Search for the cell housing the specified text and yield its [X, Y] center coordinate. 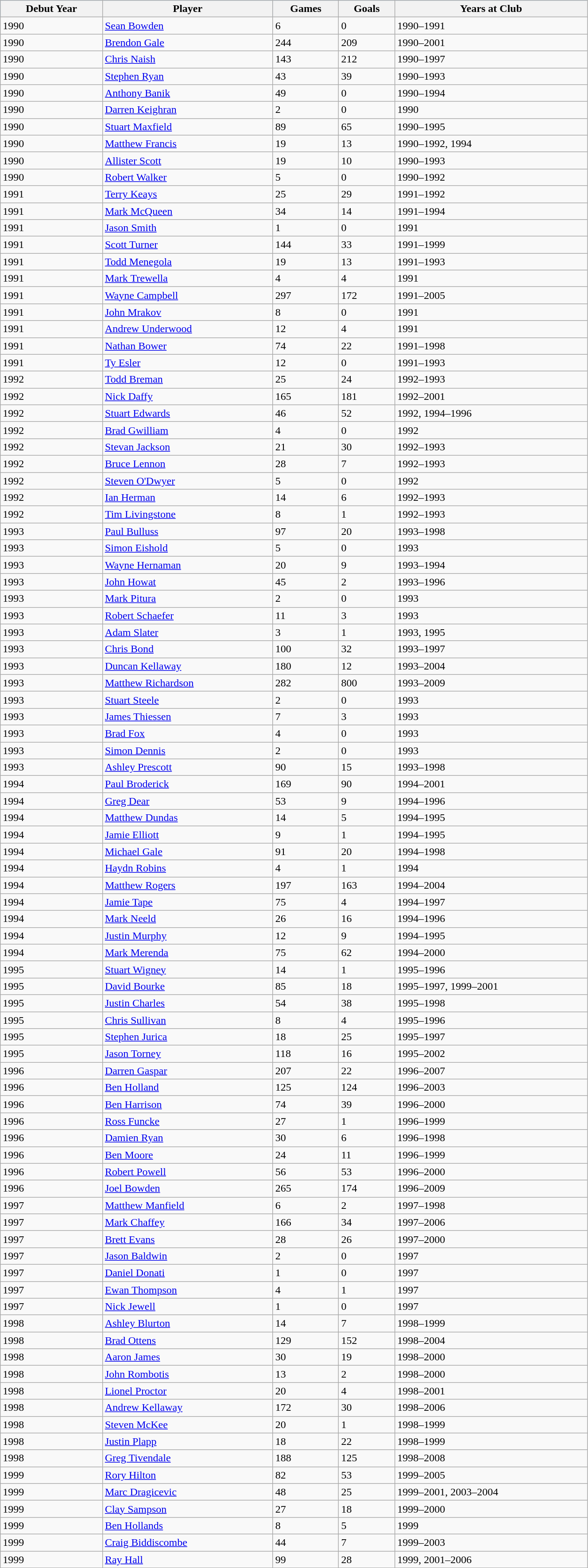
207 [306, 1071]
1995–1997 [491, 1037]
1991–1998 [491, 346]
1994–2001 [491, 784]
Chris Naish [188, 59]
Andrew Kellaway [188, 1408]
John Rombotis [188, 1374]
Matthew Richardson [188, 683]
180 [306, 666]
Player [188, 9]
Robert Powell [188, 1172]
Stuart Steele [188, 700]
1991–1999 [491, 245]
Ben Hollands [188, 1525]
1995–1998 [491, 1003]
54 [306, 1003]
1998–2008 [491, 1458]
Sean Bowden [188, 26]
Brad Fox [188, 733]
118 [306, 1054]
10 [367, 160]
David Bourke [188, 986]
100 [306, 649]
1999–2003 [491, 1542]
Simon Eishold [188, 548]
Greg Tivendale [188, 1458]
Ray Hall [188, 1559]
65 [367, 127]
Andrew Underwood [188, 329]
Marc Dragicevic [188, 1492]
Nick Daffy [188, 396]
Damien Ryan [188, 1138]
99 [306, 1559]
Steven O'Dwyer [188, 480]
297 [306, 295]
1993–1997 [491, 649]
Paul Broderick [188, 784]
52 [367, 413]
1990–2001 [491, 43]
Mark Merenda [188, 952]
James Thiessen [188, 716]
Ben Moore [188, 1155]
48 [306, 1492]
85 [306, 986]
800 [367, 683]
Stephen Jurica [188, 1037]
Years at Club [491, 9]
Wayne Campbell [188, 295]
Nathan Bower [188, 346]
1995–1997, 1999–2001 [491, 986]
Jamie Tape [188, 902]
163 [367, 885]
1990–1991 [491, 26]
174 [367, 1189]
244 [306, 43]
38 [367, 1003]
Nick Jewell [188, 1307]
John Mrakov [188, 312]
62 [367, 952]
1999, 2001–2006 [491, 1559]
43 [306, 76]
1990–1992, 1994 [491, 143]
Clay Sampson [188, 1509]
Robert Walker [188, 177]
1998–2001 [491, 1391]
1992–2001 [491, 396]
Daniel Donati [188, 1273]
Rory Hilton [188, 1475]
1991–1992 [491, 194]
1997–2000 [491, 1239]
Ashley Prescott [188, 767]
Mark Chaffey [188, 1222]
Allister Scott [188, 160]
Justin Charles [188, 1003]
Haydn Robins [188, 868]
John Howat [188, 582]
15 [367, 767]
32 [367, 649]
Mark Pitura [188, 599]
Mark Neeld [188, 919]
Paul Bulluss [188, 531]
Todd Breman [188, 379]
1996–1998 [491, 1138]
Anthony Banik [188, 93]
Stuart Edwards [188, 413]
Darren Keighran [188, 110]
1990–1995 [491, 127]
Greg Dear [188, 801]
Matthew Rogers [188, 885]
Lionel Proctor [188, 1391]
188 [306, 1458]
45 [306, 582]
165 [306, 396]
1990–1992 [491, 177]
1999–2001, 2003–2004 [491, 1492]
209 [367, 43]
Ewan Thompson [188, 1290]
Chris Sullivan [188, 1020]
Michael Gale [188, 852]
Chris Bond [188, 649]
Craig Biddiscombe [188, 1542]
Ashley Blurton [188, 1324]
Simon Dennis [188, 751]
Ben Holland [188, 1088]
Debut Year [51, 9]
1994–1997 [491, 902]
Games [306, 9]
1991–1994 [491, 211]
1991–2005 [491, 295]
97 [306, 531]
Jason Smith [188, 228]
Matthew Francis [188, 143]
Goals [367, 9]
1997–2006 [491, 1222]
82 [306, 1475]
1993, 1995 [491, 632]
Jason Torney [188, 1054]
Brendon Gale [188, 43]
1990–1994 [491, 93]
Brad Ottens [188, 1340]
Wayne Hernaman [188, 565]
44 [306, 1542]
Jamie Elliott [188, 835]
143 [306, 59]
1998–2004 [491, 1340]
1993–1994 [491, 565]
Robert Schaefer [188, 616]
89 [306, 127]
Mark McQueen [188, 211]
1994–2000 [491, 952]
1993–1996 [491, 582]
Steven McKee [188, 1425]
282 [306, 683]
144 [306, 245]
Justin Murphy [188, 936]
1999–2005 [491, 1475]
1995–2002 [491, 1054]
1994–1998 [491, 852]
Stevan Jackson [188, 447]
91 [306, 852]
Darren Gaspar [188, 1071]
1993–2009 [491, 683]
Stephen Ryan [188, 76]
1996–2009 [491, 1189]
Jason Baldwin [188, 1256]
Brett Evans [188, 1239]
46 [306, 413]
21 [306, 447]
Ben Harrison [188, 1104]
Adam Slater [188, 632]
166 [306, 1222]
Ty Esler [188, 363]
1992, 1994–1996 [491, 413]
212 [367, 59]
Ross Funcke [188, 1121]
169 [306, 784]
152 [367, 1340]
Mark Trewella [188, 279]
1999–2000 [491, 1509]
1993–2004 [491, 666]
Stuart Wigney [188, 969]
1994–2004 [491, 885]
1996–2003 [491, 1088]
Terry Keays [188, 194]
Justin Plapp [188, 1441]
Matthew Dundas [188, 818]
56 [306, 1172]
181 [367, 396]
129 [306, 1340]
29 [367, 194]
Todd Menegola [188, 262]
49 [306, 93]
Scott Turner [188, 245]
Duncan Kellaway [188, 666]
265 [306, 1189]
1997–1998 [491, 1205]
Matthew Manfield [188, 1205]
Aaron James [188, 1357]
Brad Gwilliam [188, 430]
33 [367, 245]
197 [306, 885]
Tim Livingstone [188, 515]
Ian Herman [188, 498]
124 [367, 1088]
1996–2007 [491, 1071]
Stuart Maxfield [188, 127]
1998–2006 [491, 1408]
Bruce Lennon [188, 464]
1990–1997 [491, 59]
Joel Bowden [188, 1189]
